Return the [X, Y] coordinate for the center point of the cell that contains the specified text.  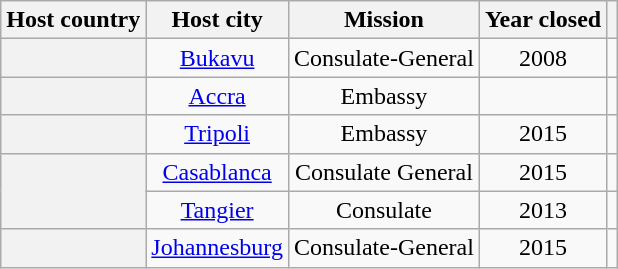
Consulate General [384, 172]
Mission [384, 20]
Johannesburg [218, 248]
Host city [218, 20]
Bukavu [218, 58]
Consulate [384, 210]
Host country [74, 20]
Tangier [218, 210]
Casablanca [218, 172]
Accra [218, 96]
2008 [542, 58]
Tripoli [218, 134]
2013 [542, 210]
Year closed [542, 20]
